Find where the given text appears and provide that cell's center as [X, Y] coordinate. 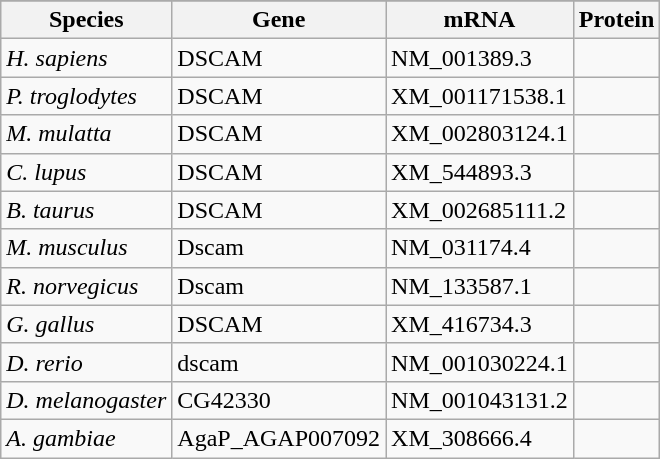
H. sapiens [86, 58]
XM_002685111.2 [480, 210]
Gene [279, 20]
M. mulatta [86, 134]
D. melanogaster [86, 400]
Protein [616, 20]
NM_001030224.1 [480, 362]
NM_133587.1 [480, 286]
CG42330 [279, 400]
C. lupus [86, 172]
mRNA [480, 20]
D. rerio [86, 362]
XM_001171538.1 [480, 96]
M. musculus [86, 248]
XM_002803124.1 [480, 134]
dscam [279, 362]
NM_031174.4 [480, 248]
B. taurus [86, 210]
NM_001043131.2 [480, 400]
Species [86, 20]
NM_001389.3 [480, 58]
XM_308666.4 [480, 438]
R. norvegicus [86, 286]
G. gallus [86, 324]
XM_544893.3 [480, 172]
XM_416734.3 [480, 324]
A. gambiae [86, 438]
AgaP_AGAP007092 [279, 438]
P. troglodytes [86, 96]
